Scan for the cell matching the given text and deliver its (X, Y) coordinate at center. 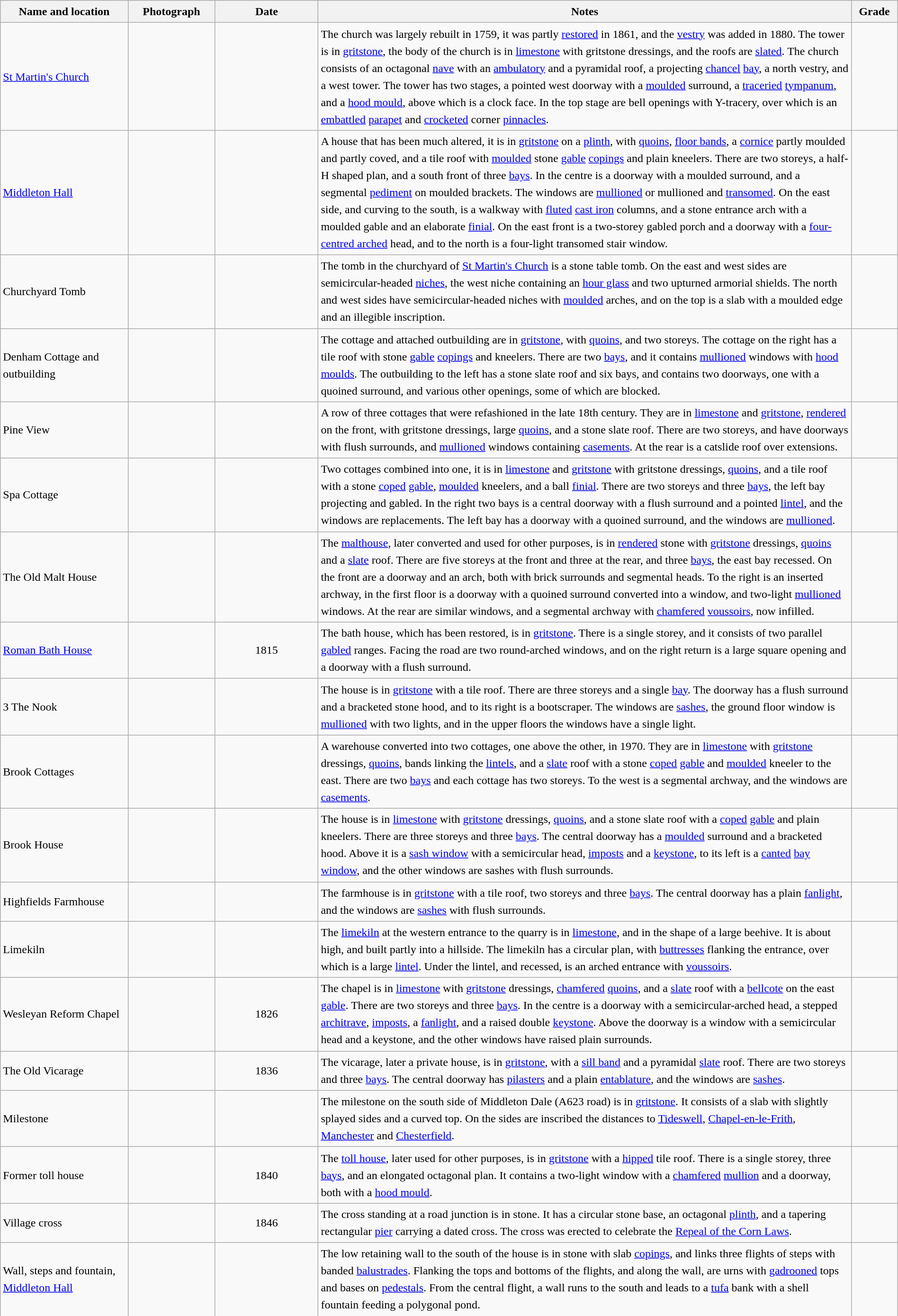
Photograph (171, 11)
Name and location (64, 11)
The Old Malt House (64, 577)
St Martin's Church (64, 77)
1815 (267, 650)
Brook Cottages (64, 771)
Date (267, 11)
Wesleyan Reform Chapel (64, 1015)
1836 (267, 1071)
Churchyard Tomb (64, 292)
Notes (584, 11)
1826 (267, 1015)
The Old Vicarage (64, 1071)
1840 (267, 1175)
Denham Cottage and outbuilding (64, 365)
Wall, steps and fountain,Middleton Hall (64, 1279)
Highfields Farmhouse (64, 902)
1846 (267, 1223)
Milestone (64, 1119)
Limekiln (64, 949)
Pine View (64, 430)
Spa Cottage (64, 495)
Middleton Hall (64, 192)
3 The Nook (64, 707)
Brook House (64, 845)
Grade (874, 11)
Roman Bath House (64, 650)
Village cross (64, 1223)
Former toll house (64, 1175)
